Detect which cell encompasses the target text, then output its (X, Y) center coordinate. 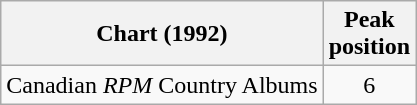
Canadian RPM Country Albums (162, 85)
6 (369, 85)
Peakposition (369, 34)
Chart (1992) (162, 34)
